Find where the given text appears and provide that cell's center as (X, Y) coordinate. 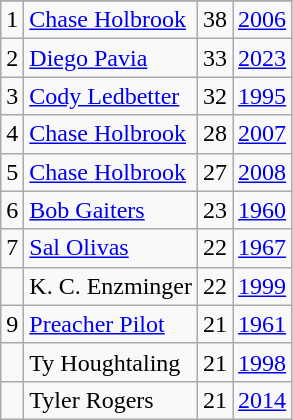
1 (12, 20)
Ty Houghtaling (111, 362)
2007 (262, 134)
1960 (262, 210)
5 (12, 172)
1967 (262, 248)
3 (12, 96)
K. C. Enzminger (111, 286)
Preacher Pilot (111, 324)
Diego Pavia (111, 58)
2006 (262, 20)
27 (216, 172)
7 (12, 248)
1999 (262, 286)
2 (12, 58)
4 (12, 134)
38 (216, 20)
28 (216, 134)
1995 (262, 96)
Tyler Rogers (111, 400)
23 (216, 210)
Sal Olivas (111, 248)
2023 (262, 58)
1961 (262, 324)
Bob Gaiters (111, 210)
32 (216, 96)
2014 (262, 400)
Cody Ledbetter (111, 96)
2008 (262, 172)
33 (216, 58)
9 (12, 324)
1998 (262, 362)
6 (12, 210)
